For the text-containing cell, return its midpoint in [x, y] coordinate format. 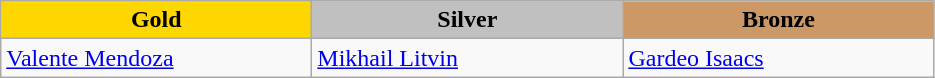
Silver [468, 20]
Valente Mendoza [156, 58]
Gardeo Isaacs [778, 58]
Bronze [778, 20]
Mikhail Litvin [468, 58]
Gold [156, 20]
